For the text-containing cell, return its midpoint in (X, Y) coordinate format. 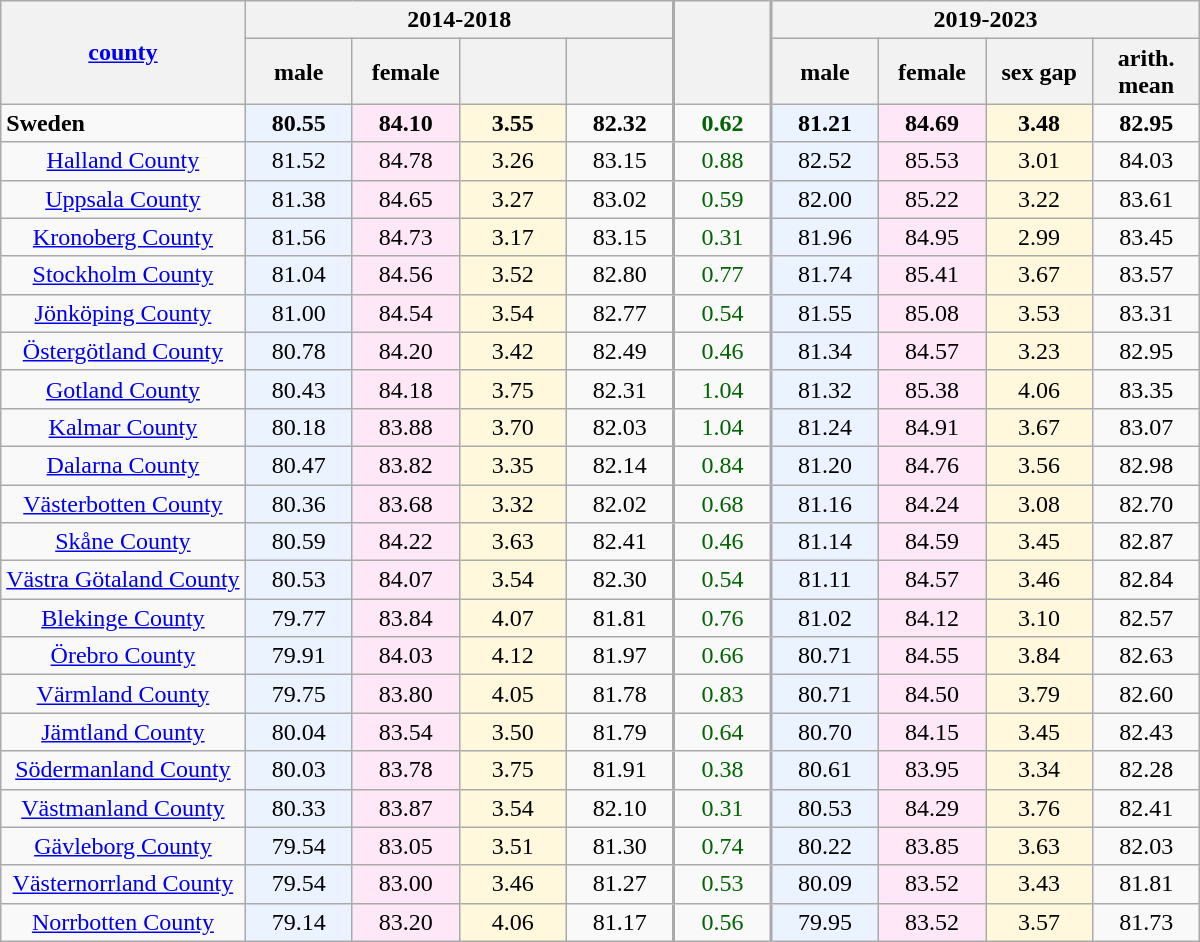
Gotland County (123, 389)
83.68 (406, 503)
83.61 (1146, 199)
81.02 (825, 618)
83.80 (406, 694)
83.00 (406, 884)
Stockholm County (123, 275)
83.54 (406, 732)
82.84 (1146, 580)
0.88 (722, 161)
81.16 (825, 503)
3.57 (1040, 922)
82.63 (1146, 656)
84.76 (932, 465)
0.59 (722, 199)
81.56 (298, 237)
81.78 (620, 694)
84.12 (932, 618)
83.02 (620, 199)
Jämtland County (123, 732)
83.84 (406, 618)
82.10 (620, 808)
84.54 (406, 313)
82.98 (1146, 465)
81.38 (298, 199)
0.68 (722, 503)
81.04 (298, 275)
84.65 (406, 199)
80.59 (298, 542)
84.69 (932, 123)
80.70 (825, 732)
85.08 (932, 313)
83.88 (406, 427)
81.21 (825, 123)
3.56 (1040, 465)
Kronoberg County (123, 237)
Blekinge County (123, 618)
3.22 (1040, 199)
Jönköping County (123, 313)
80.43 (298, 389)
Västra Götaland County (123, 580)
82.43 (1146, 732)
4.12 (512, 656)
Uppsala County (123, 199)
84.59 (932, 542)
3.50 (512, 732)
Västernorrland County (123, 884)
2.99 (1040, 237)
2019-2023 (986, 20)
3.32 (512, 503)
80.55 (298, 123)
81.00 (298, 313)
83.35 (1146, 389)
84.24 (932, 503)
3.51 (512, 846)
81.73 (1146, 922)
82.14 (620, 465)
84.20 (406, 351)
0.77 (722, 275)
83.20 (406, 922)
80.47 (298, 465)
82.31 (620, 389)
0.66 (722, 656)
Dalarna County (123, 465)
79.14 (298, 922)
0.38 (722, 770)
81.74 (825, 275)
80.04 (298, 732)
84.29 (932, 808)
84.15 (932, 732)
3.76 (1040, 808)
82.77 (620, 313)
81.17 (620, 922)
81.96 (825, 237)
3.08 (1040, 503)
80.33 (298, 808)
3.53 (1040, 313)
84.95 (932, 237)
84.10 (406, 123)
Södermanland County (123, 770)
84.07 (406, 580)
82.30 (620, 580)
Sweden (123, 123)
82.02 (620, 503)
3.79 (1040, 694)
81.32 (825, 389)
Kalmar County (123, 427)
Skåne County (123, 542)
83.78 (406, 770)
79.91 (298, 656)
Örebro County (123, 656)
83.31 (1146, 313)
3.23 (1040, 351)
80.61 (825, 770)
83.05 (406, 846)
80.18 (298, 427)
0.62 (722, 123)
3.84 (1040, 656)
81.20 (825, 465)
0.76 (722, 618)
84.56 (406, 275)
83.45 (1146, 237)
3.17 (512, 237)
82.49 (620, 351)
80.22 (825, 846)
82.52 (825, 161)
0.56 (722, 922)
85.38 (932, 389)
3.52 (512, 275)
81.52 (298, 161)
82.57 (1146, 618)
81.27 (620, 884)
84.22 (406, 542)
82.60 (1146, 694)
3.35 (512, 465)
81.14 (825, 542)
85.53 (932, 161)
0.83 (722, 694)
81.34 (825, 351)
arith. mean (1146, 72)
82.32 (620, 123)
81.97 (620, 656)
Västerbotten County (123, 503)
85.22 (932, 199)
81.24 (825, 427)
79.75 (298, 694)
3.70 (512, 427)
83.82 (406, 465)
Gävleborg County (123, 846)
82.70 (1146, 503)
81.55 (825, 313)
0.64 (722, 732)
Norrbotten County (123, 922)
2014-2018 (460, 20)
county (123, 52)
Västmanland County (123, 808)
84.78 (406, 161)
85.41 (932, 275)
83.57 (1146, 275)
79.77 (298, 618)
82.00 (825, 199)
81.30 (620, 846)
3.27 (512, 199)
81.91 (620, 770)
82.28 (1146, 770)
0.74 (722, 846)
80.09 (825, 884)
Halland County (123, 161)
79.95 (825, 922)
3.42 (512, 351)
84.73 (406, 237)
Östergötland County (123, 351)
83.85 (932, 846)
3.43 (1040, 884)
83.95 (932, 770)
0.84 (722, 465)
83.07 (1146, 427)
80.36 (298, 503)
83.87 (406, 808)
82.87 (1146, 542)
81.11 (825, 580)
84.50 (932, 694)
3.48 (1040, 123)
4.05 (512, 694)
0.53 (722, 884)
3.55 (512, 123)
80.78 (298, 351)
84.91 (932, 427)
3.34 (1040, 770)
3.10 (1040, 618)
82.80 (620, 275)
80.03 (298, 770)
Värmland County (123, 694)
sex gap (1040, 72)
84.18 (406, 389)
4.07 (512, 618)
84.55 (932, 656)
81.79 (620, 732)
3.01 (1040, 161)
3.26 (512, 161)
